Pinpoint the cell where the given text exists, returning its [X, Y] midpoint coordinate. 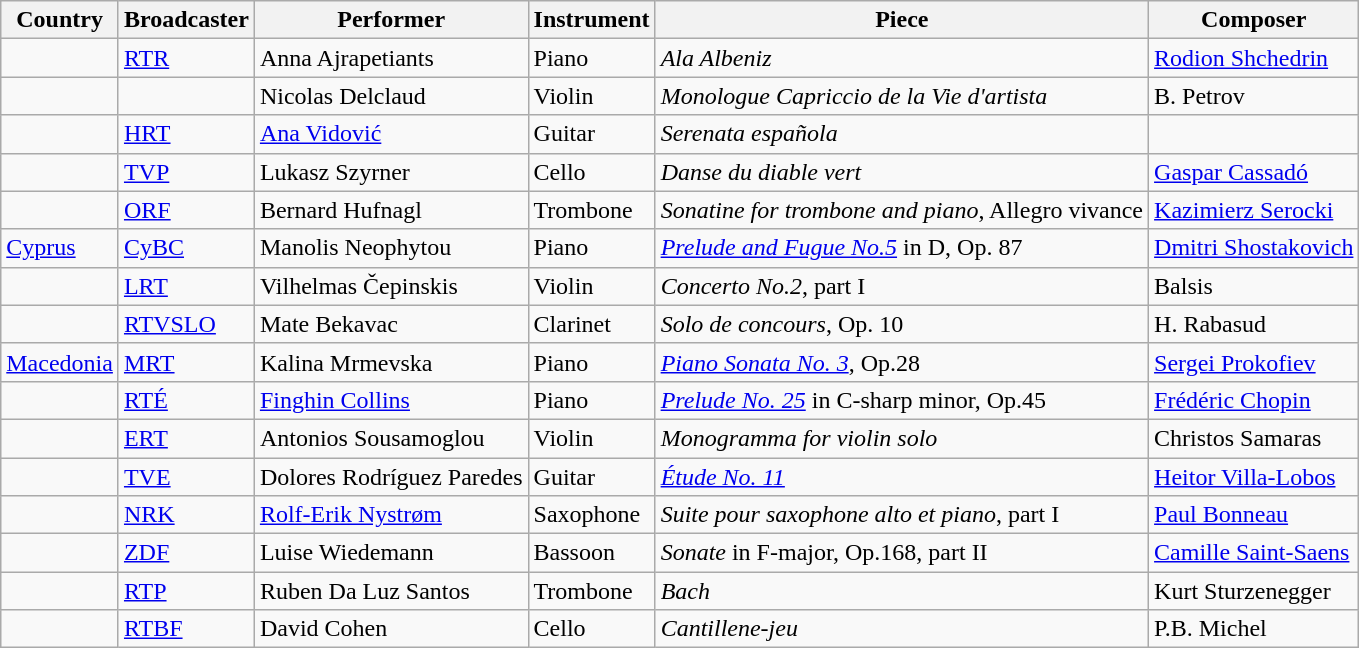
Serenata española [902, 134]
Monogramma for violin solo [902, 438]
HRT [186, 134]
LRT [186, 286]
Camille Saint-Saens [1254, 553]
Ana Vidović [391, 134]
Paul Bonneau [1254, 515]
Dolores Rodríguez Paredes [391, 477]
RTÉ [186, 400]
Antonios Sousamoglou [391, 438]
B. Petrov [1254, 96]
Finghin Collins [391, 400]
RTBF [186, 629]
TVE [186, 477]
Ala Albeniz [902, 58]
TVP [186, 172]
Étude No. 11 [902, 477]
Mate Bekavac [391, 324]
Heitor Villa-Lobos [1254, 477]
Macedonia [60, 362]
Sergei Prokofiev [1254, 362]
Balsis [1254, 286]
Bassoon [592, 553]
ERT [186, 438]
Rodion Shchedrin [1254, 58]
Rolf-Erik Nystrøm [391, 515]
Bernard Hufnagl [391, 210]
Clarinet [592, 324]
Instrument [592, 20]
Vilhelmas Čepinskis [391, 286]
ORF [186, 210]
Country [60, 20]
Cantillene-jeu [902, 629]
Manolis Neophytou [391, 248]
ZDF [186, 553]
Bach [902, 591]
Ruben Da Luz Santos [391, 591]
Concerto No.2, part I [902, 286]
MRT [186, 362]
Monologue Capriccio de la Vie d'artista [902, 96]
RTP [186, 591]
Luise Wiedemann [391, 553]
Performer [391, 20]
Dmitri Shostakovich [1254, 248]
Lukasz Szyrner [391, 172]
Prelude No. 25 in C-sharp minor, Op.45 [902, 400]
Kazimierz Serocki [1254, 210]
David Cohen [391, 629]
Solo de concours, Op. 10 [902, 324]
Cyprus [60, 248]
Nicolas Delclaud [391, 96]
P.B. Michel [1254, 629]
RTR [186, 58]
Kalina Mrmevska [391, 362]
Sonatine for trombone and piano, Allegro vivance [902, 210]
Anna Ajrapetiants [391, 58]
Christos Samaras [1254, 438]
H. Rabasud [1254, 324]
Broadcaster [186, 20]
Piano Sonata No. 3, Op.28 [902, 362]
CyBC [186, 248]
NRK [186, 515]
Composer [1254, 20]
Sonate in F-major, Op.168, part II [902, 553]
Prelude and Fugue No.5 in D, Op. 87 [902, 248]
RTVSLO [186, 324]
Danse du diable vert [902, 172]
Kurt Sturzenegger [1254, 591]
Saxophone [592, 515]
Piece [902, 20]
Suite pour saxophone alto et piano, part I [902, 515]
Gaspar Cassadó [1254, 172]
Frédéric Chopin [1254, 400]
